Capture the cell that displays the provided text and extract its (x, y) central coordinate. 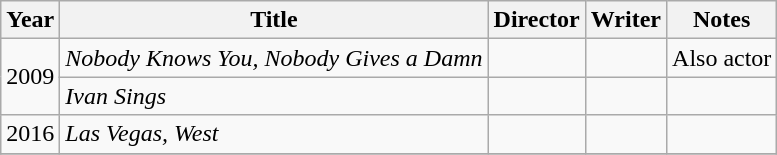
Director (536, 20)
Writer (626, 20)
Ivan Sings (274, 96)
Also actor (722, 58)
Las Vegas, West (274, 134)
2016 (30, 134)
Nobody Knows You, Nobody Gives a Damn (274, 58)
Notes (722, 20)
2009 (30, 77)
Title (274, 20)
Year (30, 20)
